Pinpoint the cell where the given text exists, returning its (x, y) midpoint coordinate. 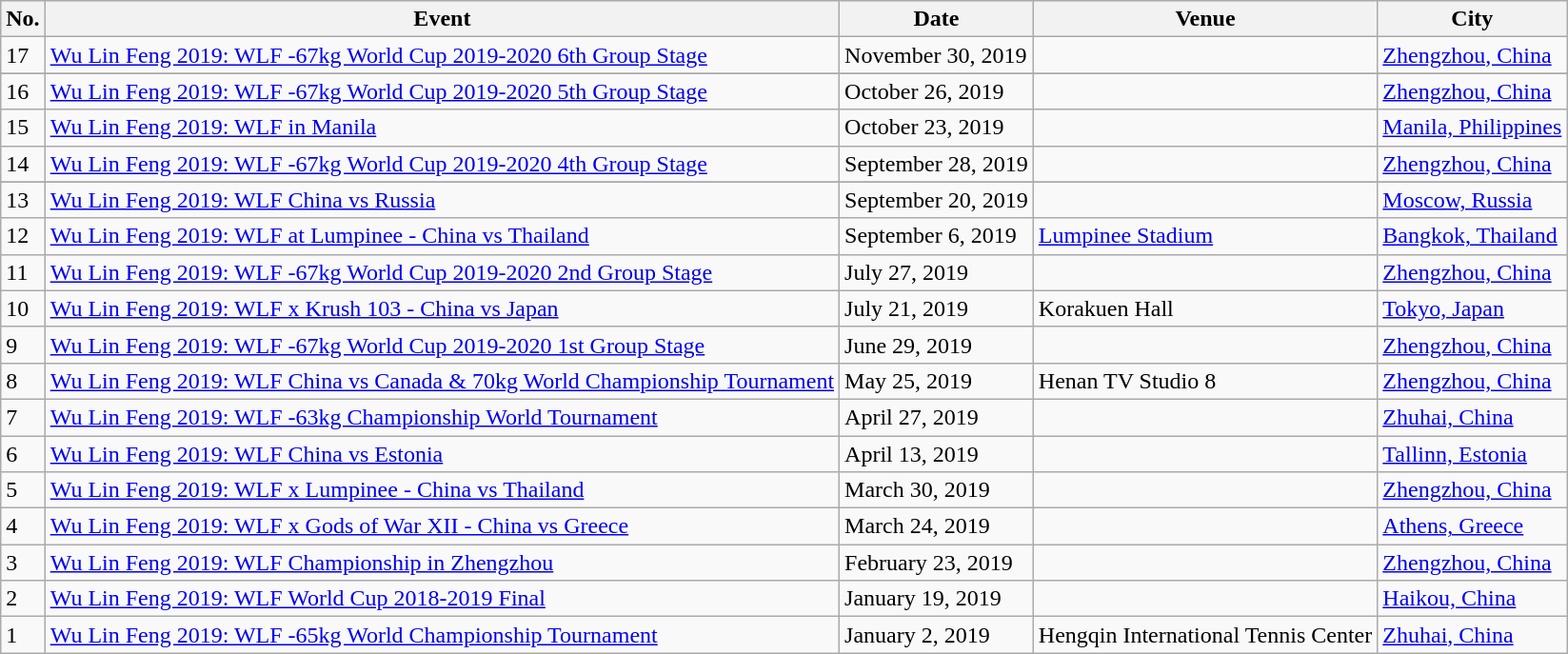
1 (23, 635)
November 30, 2019 (937, 55)
Wu Lin Feng 2019: WLF China vs Russia (442, 200)
2 (23, 599)
Wu Lin Feng 2019: WLF -63kg Championship World Tournament (442, 417)
16 (23, 91)
Wu Lin Feng 2019: WLF in Manila (442, 128)
8 (23, 381)
October 23, 2019 (937, 128)
15 (23, 128)
Wu Lin Feng 2019: WLF -67kg World Cup 2019-2020 2nd Group Stage (442, 272)
May 25, 2019 (937, 381)
Wu Lin Feng 2019: WLF -67kg World Cup 2019-2020 5th Group Stage (442, 91)
July 21, 2019 (937, 308)
17 (23, 55)
Wu Lin Feng 2019: WLF -67kg World Cup 2019-2020 6th Group Stage (442, 55)
Wu Lin Feng 2019: WLF x Lumpinee - China vs Thailand (442, 490)
January 19, 2019 (937, 599)
6 (23, 454)
Wu Lin Feng 2019: WLF -65kg World Championship Tournament (442, 635)
Wu Lin Feng 2019: WLF -67kg World Cup 2019-2020 1st Group Stage (442, 345)
July 27, 2019 (937, 272)
9 (23, 345)
10 (23, 308)
Hengqin International Tennis Center (1205, 635)
Lumpinee Stadium (1205, 236)
7 (23, 417)
Date (937, 19)
4 (23, 526)
Wu Lin Feng 2019: WLF x Krush 103 - China vs Japan (442, 308)
Athens, Greece (1472, 526)
January 2, 2019 (937, 635)
3 (23, 563)
October 26, 2019 (937, 91)
Wu Lin Feng 2019: WLF China vs Estonia (442, 454)
Wu Lin Feng 2019: WLF -67kg World Cup 2019-2020 4th Group Stage (442, 164)
Moscow, Russia (1472, 200)
No. (23, 19)
April 27, 2019 (937, 417)
City (1472, 19)
Wu Lin Feng 2019: WLF World Cup 2018-2019 Final (442, 599)
11 (23, 272)
Henan TV Studio 8 (1205, 381)
March 24, 2019 (937, 526)
Wu Lin Feng 2019: WLF Championship in Zhengzhou (442, 563)
Manila, Philippines (1472, 128)
Haikou, China (1472, 599)
12 (23, 236)
Bangkok, Thailand (1472, 236)
February 23, 2019 (937, 563)
Event (442, 19)
September 20, 2019 (937, 200)
Tallinn, Estonia (1472, 454)
14 (23, 164)
13 (23, 200)
September 6, 2019 (937, 236)
5 (23, 490)
Wu Lin Feng 2019: WLF China vs Canada & 70kg World Championship Tournament (442, 381)
September 28, 2019 (937, 164)
June 29, 2019 (937, 345)
March 30, 2019 (937, 490)
Wu Lin Feng 2019: WLF at Lumpinee - China vs Thailand (442, 236)
Tokyo, Japan (1472, 308)
April 13, 2019 (937, 454)
Venue (1205, 19)
Wu Lin Feng 2019: WLF x Gods of War XII - China vs Greece (442, 526)
Korakuen Hall (1205, 308)
